Return [x, y] of the center of cell containing provided text 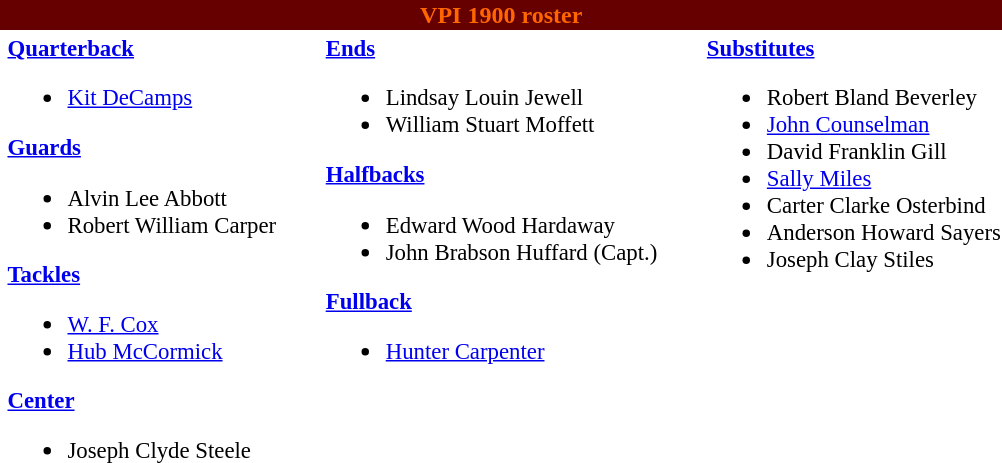
VPI 1900 roster [501, 15]
